Determine the [x, y] coordinate at the center of the cell enclosing the given text.  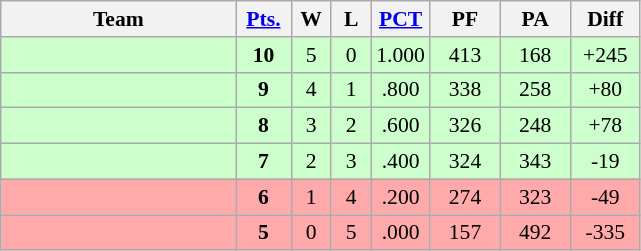
+80 [605, 90]
-335 [605, 233]
323 [535, 197]
248 [535, 126]
Pts. [264, 19]
.800 [400, 90]
7 [264, 162]
-19 [605, 162]
1.000 [400, 55]
+78 [605, 126]
+245 [605, 55]
492 [535, 233]
.600 [400, 126]
343 [535, 162]
-49 [605, 197]
9 [264, 90]
6 [264, 197]
338 [465, 90]
W [311, 19]
.000 [400, 233]
413 [465, 55]
326 [465, 126]
PA [535, 19]
L [351, 19]
168 [535, 55]
258 [535, 90]
PCT [400, 19]
Diff [605, 19]
274 [465, 197]
10 [264, 55]
PF [465, 19]
Team [118, 19]
157 [465, 233]
324 [465, 162]
.200 [400, 197]
8 [264, 126]
.400 [400, 162]
